For the text-containing cell, return its midpoint in (X, Y) coordinate format. 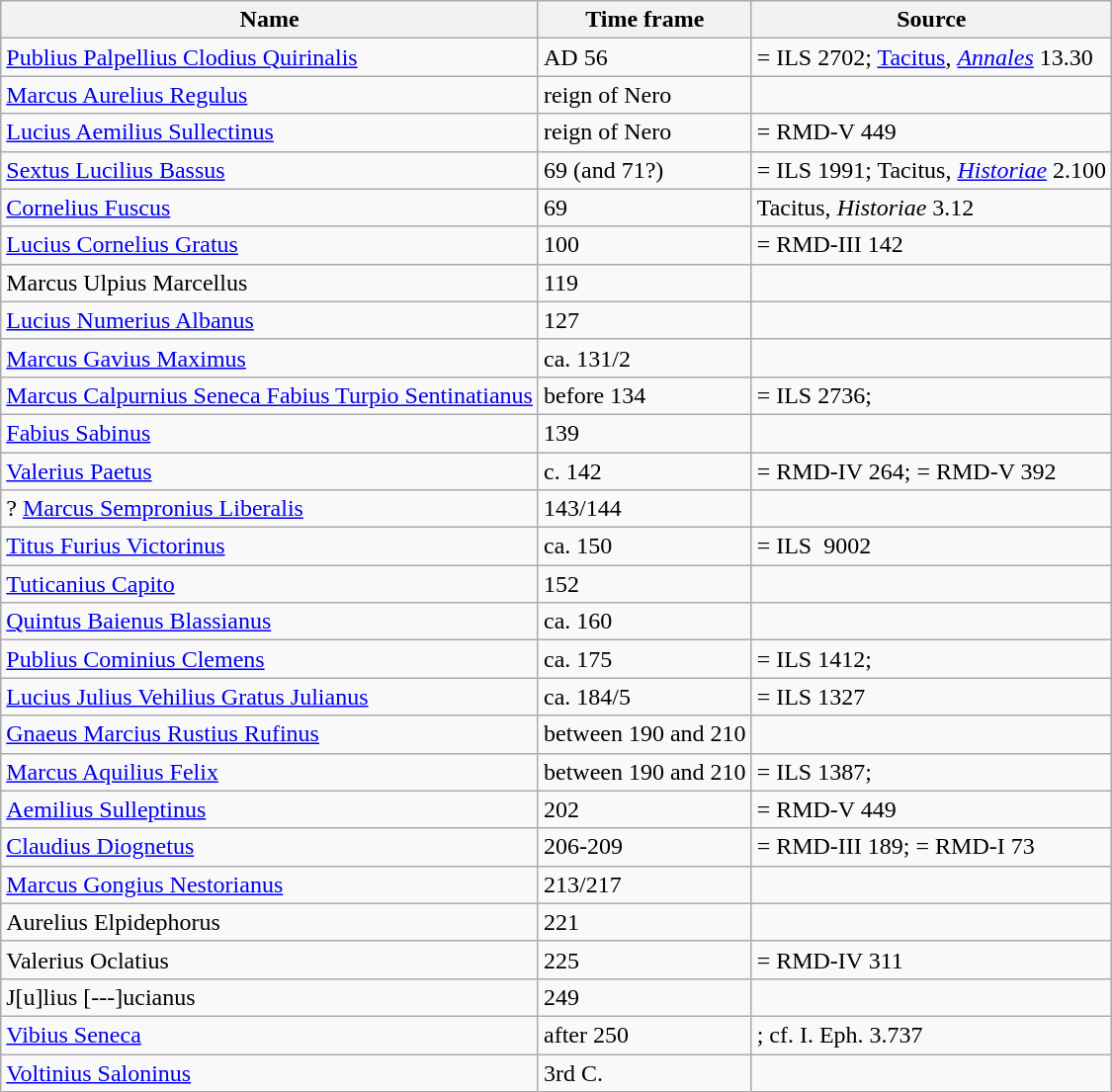
69 (and 71?) (644, 170)
Source (931, 20)
c. 142 (644, 471)
Marcus Aquilius Felix (270, 772)
Sextus Lucilius Bassus (270, 170)
221 (644, 922)
Marcus Gongius Nestorianus (270, 884)
ca. 160 (644, 622)
Publius Palpellius Clodius Quirinalis (270, 57)
= ILS 1991; Tacitus, Historiae 2.100 (931, 170)
143/144 (644, 509)
= RMD-IV 264; = RMD-V 392 (931, 471)
= ILS 1387; (931, 772)
249 (644, 997)
Marcus Ulpius Marcellus (270, 283)
Tacitus, Historiae 3.12 (931, 208)
Publius Cominius Clemens (270, 659)
Valerius Oclatius (270, 960)
Valerius Paetus (270, 471)
Titus Furius Victorinus (270, 546)
ca. 184/5 (644, 697)
Tuticanius Capito (270, 584)
= RMD-III 189; = RMD-I 73 (931, 847)
100 (644, 245)
after 250 (644, 1035)
Lucius Julius Vehilius Gratus Julianus (270, 697)
Voltinius Saloninus (270, 1072)
Fabius Sabinus (270, 433)
Marcus Aurelius Regulus (270, 95)
Lucius Numerius Albanus (270, 320)
Name (270, 20)
ca. 150 (644, 546)
= ILS 2736; (931, 395)
213/217 (644, 884)
Quintus Baienus Blassianus (270, 622)
= RMD-III 142 (931, 245)
Marcus Gavius Maximus (270, 358)
139 (644, 433)
206-209 (644, 847)
= ILS 2702; Tacitus, Annales 13.30 (931, 57)
69 (644, 208)
? Marcus Sempronius Liberalis (270, 509)
Aurelius Elpidephorus (270, 922)
Aemilius Sulleptinus (270, 809)
152 (644, 584)
Lucius Aemilius Sullectinus (270, 132)
AD 56 (644, 57)
Claudius Diognetus (270, 847)
Cornelius Fuscus (270, 208)
ca. 175 (644, 659)
Lucius Cornelius Gratus (270, 245)
= RMD-IV 311 (931, 960)
Marcus Calpurnius Seneca Fabius Turpio Sentinatianus (270, 395)
225 (644, 960)
202 (644, 809)
Vibius Seneca (270, 1035)
J[u]lius [---]ucianus (270, 997)
= ILS 1412; (931, 659)
Gnaeus Marcius Rustius Rufinus (270, 734)
ca. 131/2 (644, 358)
; cf. I. Eph. 3.737 (931, 1035)
= ILS 1327 (931, 697)
119 (644, 283)
127 (644, 320)
Time frame (644, 20)
before 134 (644, 395)
= ILS 9002 (931, 546)
3rd C. (644, 1072)
